Search for the cell housing the specified text and yield its [X, Y] center coordinate. 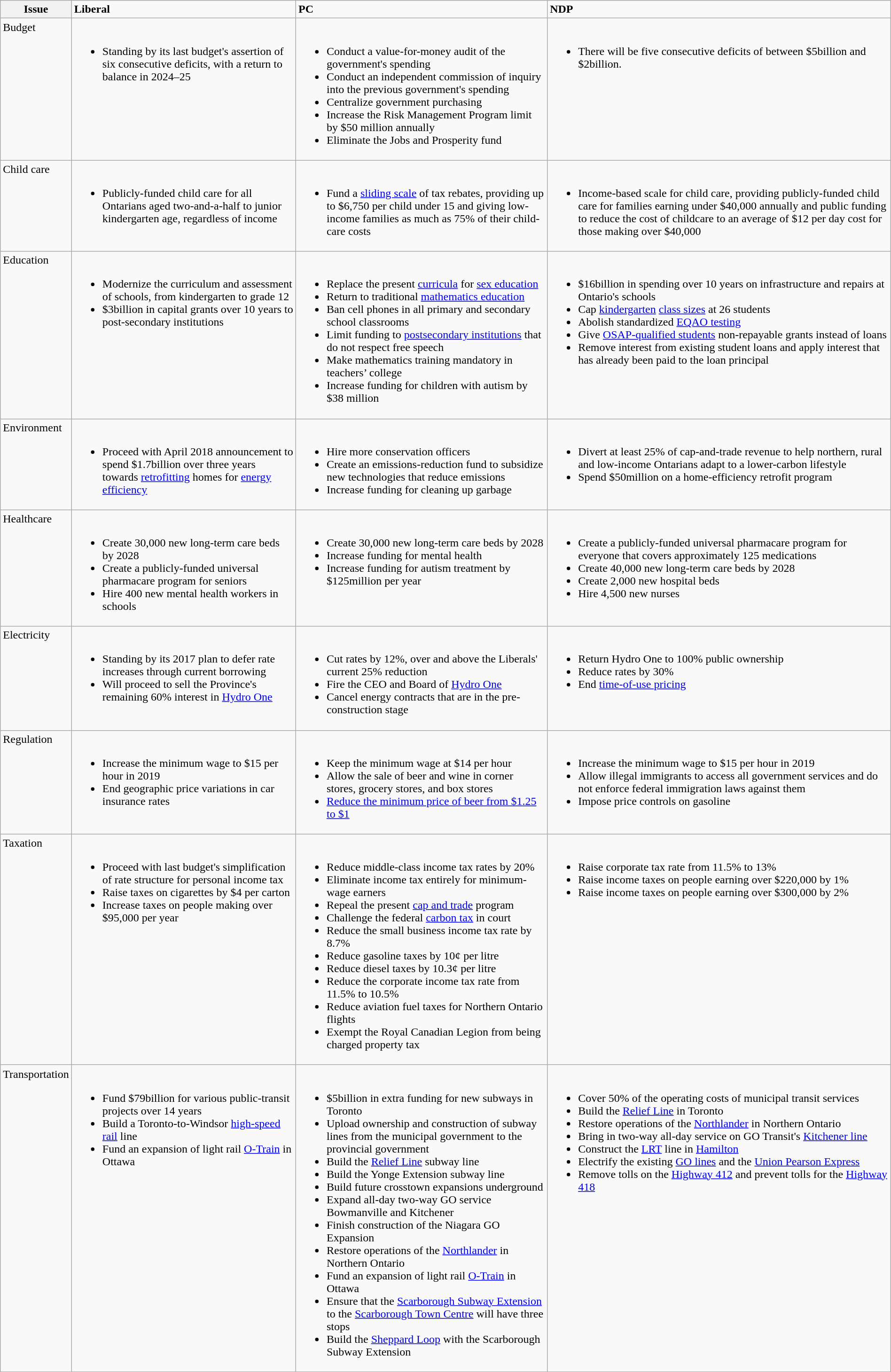
Liberal [183, 9]
Proceed with April 2018 announcement to spend $1.7billion over three years towards retrofitting homes for energy efficiency [183, 464]
Create 30,000 new long-term care beds by 2028Increase funding for mental healthIncrease funding for autism treatment by $125million per year [421, 568]
Standing by its 2017 plan to defer rate increases through current borrowingWill proceed to sell the Province's remaining 60% interest in Hydro One [183, 678]
Taxation [36, 949]
Child care [36, 206]
Publicly-funded child care for all Ontarians aged two-and-a-half to junior kindergarten age, regardless of income [183, 206]
Increase the minimum wage to $15 per hour in 2019End geographic price variations in car insurance rates [183, 782]
Transportation [36, 1218]
Issue [36, 9]
There will be five consecutive deficits of between $5billion and $2billion. [719, 89]
Healthcare [36, 568]
Regulation [36, 782]
Standing by its last budget's assertion of six consecutive deficits, with a return to balance in 2024–25 [183, 89]
Return Hydro One to 100% public ownershipReduce rates by 30%End time-of-use pricing [719, 678]
Electricity [36, 678]
NDP [719, 9]
Environment [36, 464]
Education [36, 335]
Budget [36, 89]
PC [421, 9]
